For the text-containing cell, return its midpoint in [X, Y] coordinate format. 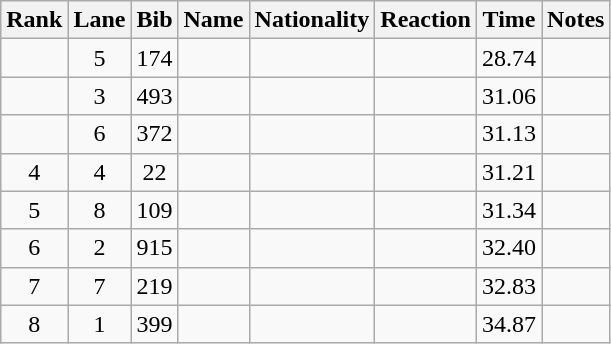
32.83 [510, 286]
31.34 [510, 210]
Notes [576, 20]
28.74 [510, 58]
1 [100, 324]
Bib [154, 20]
Time [510, 20]
22 [154, 172]
Nationality [312, 20]
32.40 [510, 248]
915 [154, 248]
Reaction [426, 20]
219 [154, 286]
Lane [100, 20]
34.87 [510, 324]
3 [100, 96]
109 [154, 210]
31.21 [510, 172]
399 [154, 324]
493 [154, 96]
Rank [34, 20]
2 [100, 248]
31.06 [510, 96]
31.13 [510, 134]
174 [154, 58]
Name [214, 20]
372 [154, 134]
